Scan for the cell matching the given text and deliver its (X, Y) coordinate at center. 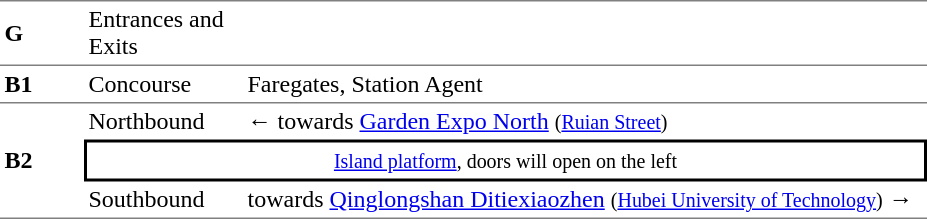
Northbound (164, 122)
Entrances and Exits (164, 32)
← towards Garden Expo North (Ruian Street) (585, 122)
Island platform, doors will open on the left (506, 161)
Faregates, Station Agent (585, 84)
B1 (42, 84)
Concourse (164, 84)
G (42, 32)
